Extract the [X, Y] coordinate from the center of the cell holding the provided text.  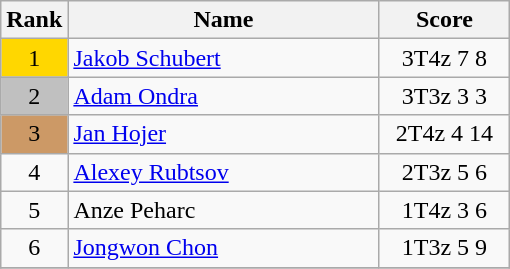
Adam Ondra [224, 96]
3T4z 7 8 [444, 58]
5 [34, 210]
Anze Peharc [224, 210]
1 [34, 58]
3 [34, 134]
Alexey Rubtsov [224, 172]
3T3z 3 3 [444, 96]
Score [444, 20]
Jan Hojer [224, 134]
4 [34, 172]
Jongwon Chon [224, 248]
Jakob Schubert [224, 58]
Name [224, 20]
1T3z 5 9 [444, 248]
6 [34, 248]
2T4z 4 14 [444, 134]
2 [34, 96]
2T3z 5 6 [444, 172]
Rank [34, 20]
1T4z 3 6 [444, 210]
